Scan for the cell matching the given text and deliver its [X, Y] coordinate at center. 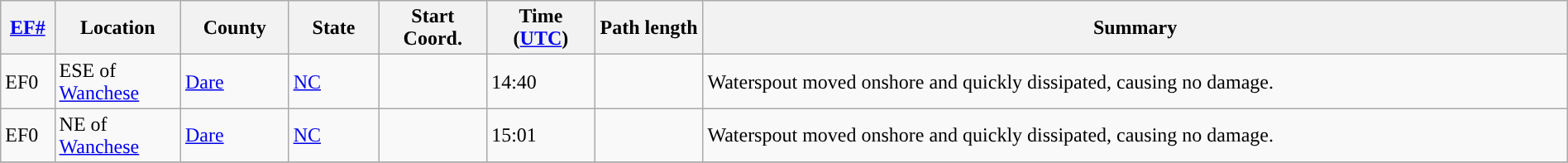
State [334, 28]
Location [117, 28]
Time (UTC) [541, 28]
EF# [28, 28]
Start Coord. [433, 28]
15:01 [541, 136]
ESE of Wanchese [117, 81]
NE of Wanchese [117, 136]
County [235, 28]
Path length [648, 28]
Summary [1135, 28]
14:40 [541, 81]
